Extract the (x, y) coordinate from the center of the cell holding the provided text.  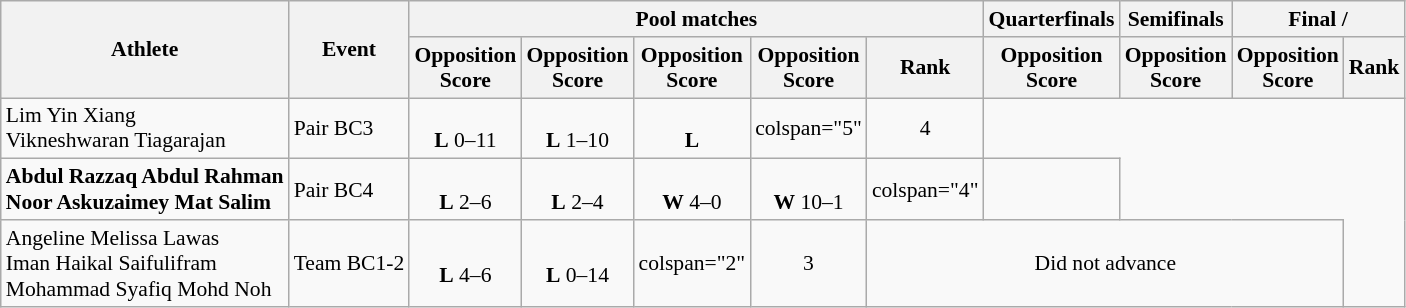
L 2–6 (465, 190)
Semifinals (1176, 19)
L (692, 128)
3 (808, 264)
Pair BC4 (350, 190)
W 4–0 (692, 190)
Abdul Razzaq Abdul RahmanNoor Askuzaimey Mat Salim (145, 190)
Angeline Melissa LawasIman Haikal SaifuliframMohammad Syafiq Mohd Noh (145, 264)
colspan="4" (926, 190)
Lim Yin XiangVikneshwaran Tiagarajan (145, 128)
Pair BC3 (350, 128)
Athlete (145, 50)
Event (350, 50)
Pool matches (696, 19)
Did not advance (1106, 264)
L 1–10 (577, 128)
Team BC1-2 (350, 264)
4 (926, 128)
L 0–14 (577, 264)
colspan="5" (808, 128)
L 4–6 (465, 264)
Quarterfinals (1052, 19)
L 0–11 (465, 128)
colspan="2" (692, 264)
Final / (1318, 19)
L 2–4 (577, 190)
W 10–1 (808, 190)
